Find where the given text appears and provide that cell's center as (x, y) coordinate. 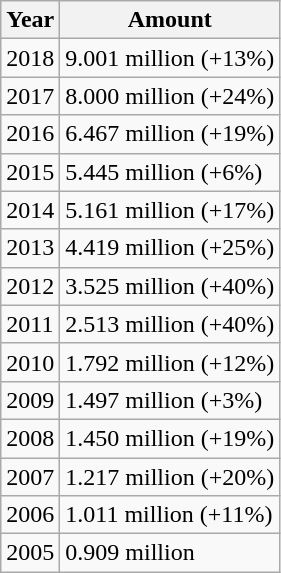
2010 (30, 362)
2018 (30, 58)
2014 (30, 210)
Amount (170, 20)
5.161 million (+17%) (170, 210)
2006 (30, 515)
2005 (30, 553)
2009 (30, 400)
2007 (30, 477)
2012 (30, 286)
5.445 million (+6%) (170, 172)
8.000 million (+24%) (170, 96)
2015 (30, 172)
2016 (30, 134)
2017 (30, 96)
1.011 million (+11%) (170, 515)
2.513 million (+40%) (170, 324)
1.792 million (+12%) (170, 362)
2011 (30, 324)
3.525 million (+40%) (170, 286)
6.467 million (+19%) (170, 134)
1.497 million (+3%) (170, 400)
1.217 million (+20%) (170, 477)
9.001 million (+13%) (170, 58)
4.419 million (+25%) (170, 248)
1.450 million (+19%) (170, 438)
0.909 million (170, 553)
2013 (30, 248)
Year (30, 20)
2008 (30, 438)
